Provide the (X, Y) coordinate of the cell's center where the given text is located.  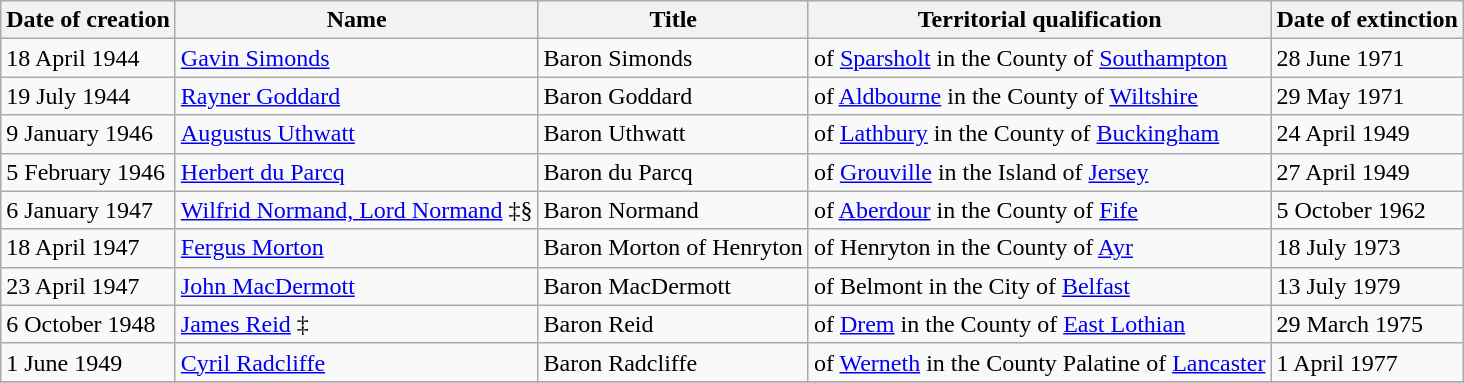
of Aberdour in the County of Fife (1040, 210)
Fergus Morton (356, 248)
18 July 1973 (1367, 248)
Gavin Simonds (356, 58)
18 April 1947 (88, 248)
Baron MacDermott (673, 286)
Baron Normand (673, 210)
1 June 1949 (88, 362)
5 October 1962 (1367, 210)
of Werneth in the County Palatine of Lancaster (1040, 362)
23 April 1947 (88, 286)
Title (673, 20)
Territorial qualification (1040, 20)
6 January 1947 (88, 210)
5 February 1946 (88, 172)
29 May 1971 (1367, 96)
Cyril Radcliffe (356, 362)
of Grouville in the Island of Jersey (1040, 172)
27 April 1949 (1367, 172)
28 June 1971 (1367, 58)
John MacDermott (356, 286)
Name (356, 20)
Baron Morton of Henryton (673, 248)
Baron Reid (673, 324)
of Drem in the County of East Lothian (1040, 324)
of Aldbourne in the County of Wiltshire (1040, 96)
19 July 1944 (88, 96)
13 July 1979 (1367, 286)
of Sparsholt in the County of Southampton (1040, 58)
Herbert du Parcq (356, 172)
Baron Radcliffe (673, 362)
Baron du Parcq (673, 172)
18 April 1944 (88, 58)
of Belmont in the City of Belfast (1040, 286)
Rayner Goddard (356, 96)
Date of creation (88, 20)
1 April 1977 (1367, 362)
of Lathbury in the County of Buckingham (1040, 134)
Augustus Uthwatt (356, 134)
9 January 1946 (88, 134)
Wilfrid Normand, Lord Normand ‡§ (356, 210)
Baron Uthwatt (673, 134)
Baron Goddard (673, 96)
of Henryton in the County of Ayr (1040, 248)
29 March 1975 (1367, 324)
24 April 1949 (1367, 134)
6 October 1948 (88, 324)
Baron Simonds (673, 58)
James Reid ‡ (356, 324)
Date of extinction (1367, 20)
